Capture the cell that displays the provided text and extract its [X, Y] central coordinate. 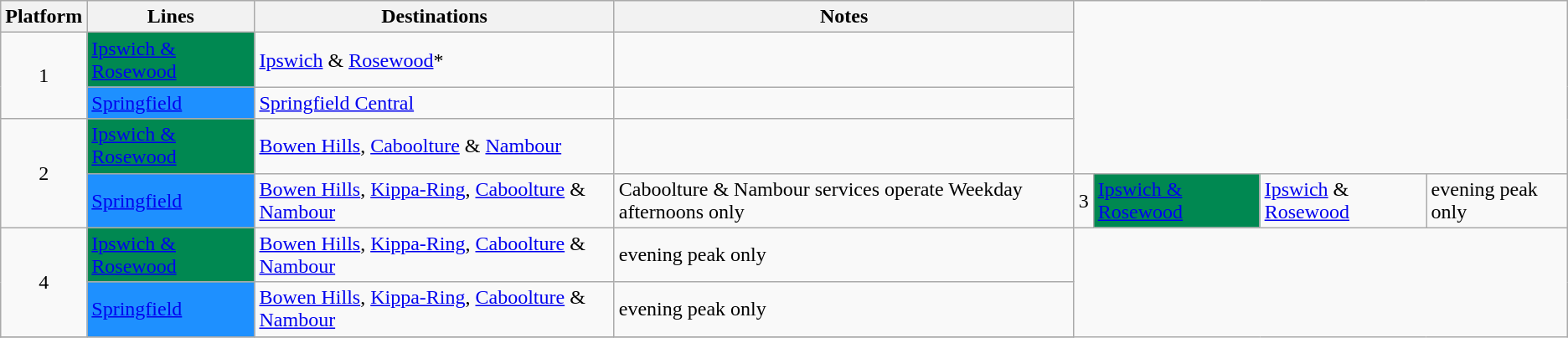
4 [44, 282]
Caboolture & Nambour services operate Weekday afternoons only [844, 201]
Lines [171, 17]
1 [44, 75]
Destinations [434, 17]
Bowen Hills, Caboolture & Nambour [434, 146]
2 [44, 173]
Ipswich & Rosewood* [434, 60]
Notes [844, 17]
3 [1084, 201]
Platform [44, 17]
Springfield Central [434, 103]
